Output the [x, y] coordinate of the center of the cell containing the given text.  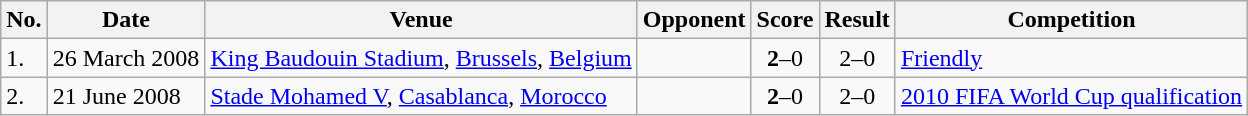
Competition [1071, 20]
26 March 2008 [126, 58]
21 June 2008 [126, 96]
No. [24, 20]
Venue [421, 20]
2010 FIFA World Cup qualification [1071, 96]
Opponent [694, 20]
1. [24, 58]
2. [24, 96]
Score [785, 20]
Date [126, 20]
King Baudouin Stadium, Brussels, Belgium [421, 58]
Friendly [1071, 58]
Result [857, 20]
Stade Mohamed V, Casablanca, Morocco [421, 96]
